Find where the given text appears and provide that cell's center as [x, y] coordinate. 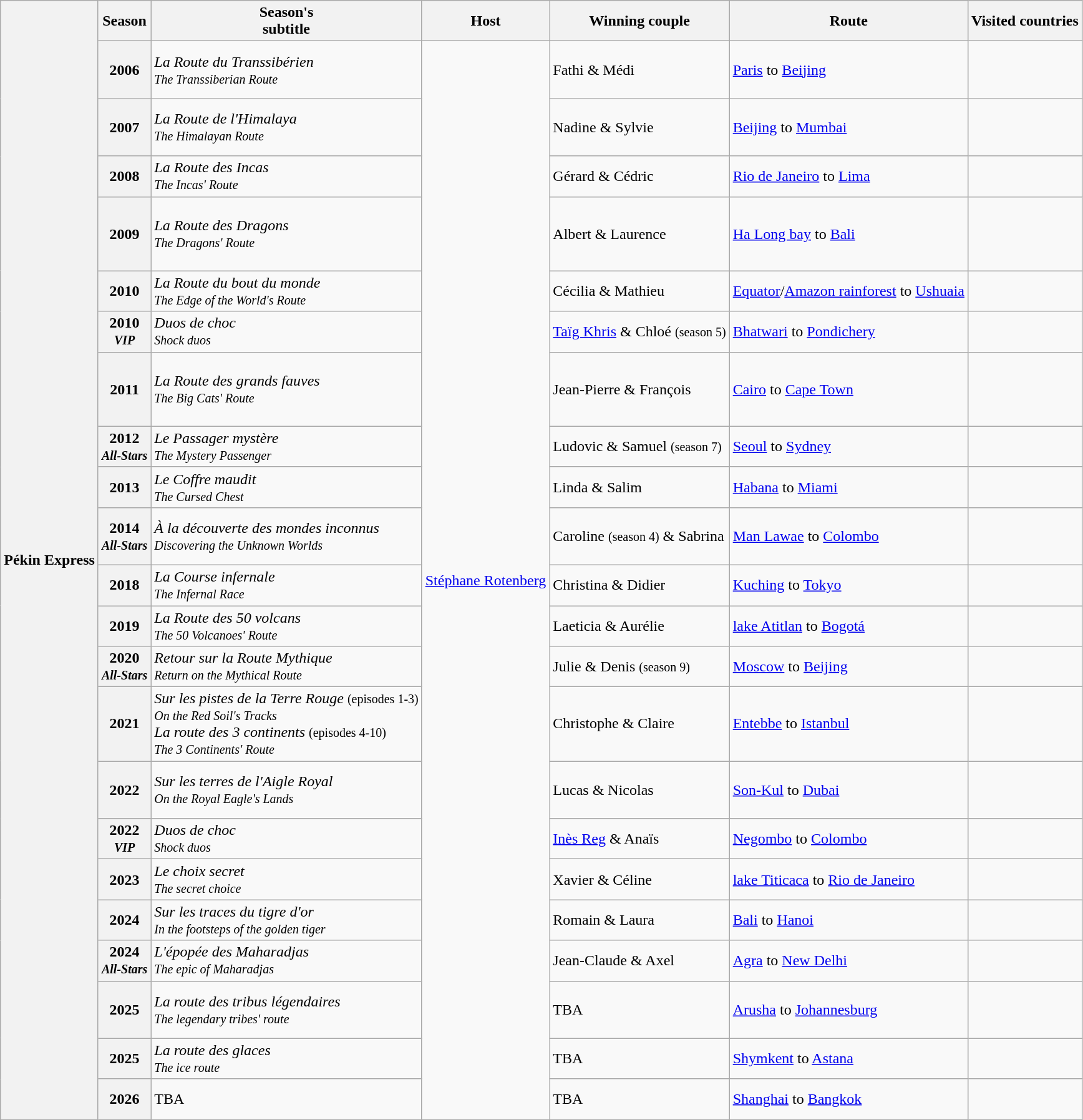
Season'ssubtitle [286, 21]
Route [848, 21]
Julie & Denis (season 9) [639, 666]
2022VIP [124, 839]
Arusha to Johannesburg [848, 1010]
Host [485, 21]
Lucas & Nicolas [639, 790]
La Route du bout du mondeThe Edge of the World's Route [286, 291]
Inès Reg & Anaïs [639, 839]
La Route de l'HimalayaThe Himalayan Route [286, 127]
À la découverte des mondes inconnusDiscovering the Unknown Worlds [286, 536]
La Route des 50 volcansThe 50 Volcanoes' Route [286, 625]
Gérard & Cédric [639, 176]
2010 [124, 291]
2008 [124, 176]
2024All-Stars [124, 961]
2020All-Stars [124, 666]
Negombo to Colombo [848, 839]
Son-Kul to Dubai [848, 790]
Agra to New Delhi [848, 961]
2010VIP [124, 332]
La Course infernaleThe Infernal Race [286, 585]
Jean-Claude & Axel [639, 961]
Beijing to Mumbai [848, 127]
Stéphane Rotenberg [485, 580]
Equator/Amazon rainforest to Ushuaia [848, 291]
Laeticia & Aurélie [639, 625]
Romain & Laura [639, 920]
Cécilia & Mathieu [639, 291]
Retour sur la Route MythiqueReturn on the Mythical Route [286, 666]
2009 [124, 233]
2014All-Stars [124, 536]
Le Coffre mauditThe Cursed Chest [286, 487]
Nadine & Sylvie [639, 127]
2006 [124, 70]
Le choix secretThe secret choice [286, 880]
Linda & Salim [639, 487]
Shymkent to Astana [848, 1058]
2026 [124, 1099]
Le Passager mystèreThe Mystery Passenger [286, 447]
Bhatwari to Pondichery [848, 332]
Albert & Laurence [639, 233]
lake Titicaca to Rio de Janeiro [848, 880]
2022 [124, 790]
Sur les traces du tigre d'orIn the footsteps of the golden tiger [286, 920]
Pékin Express [50, 560]
Jean-Pierre & François [639, 389]
Man Lawae to Colombo [848, 536]
Taïg Khris & Chloé (season 5) [639, 332]
2024 [124, 920]
2013 [124, 487]
Kuching to Tokyo [848, 585]
2021 [124, 724]
Cairo to Cape Town [848, 389]
Seoul to Sydney [848, 447]
La Route des grands fauvesThe Big Cats' Route [286, 389]
Entebbe to Istanbul [848, 724]
La route des glacesThe ice route [286, 1058]
Winning couple [639, 21]
2018 [124, 585]
Rio de Janeiro to Lima [848, 176]
L'épopée des MaharadjasThe epic of Maharadjas [286, 961]
La Route des DragonsThe Dragons' Route [286, 233]
Bali to Hanoi [848, 920]
Sur les pistes de la Terre Rouge (episodes 1-3)On the Red Soil's TracksLa route des 3 continents (episodes 4-10)The 3 Continents' Route [286, 724]
2007 [124, 127]
Moscow to Beijing [848, 666]
lake Atitlan to Bogotá [848, 625]
2012All-Stars [124, 447]
La Route du TranssibérienThe Transsiberian Route [286, 70]
La route des tribus légendairesThe legendary tribes' route [286, 1010]
Caroline (season 4) & Sabrina [639, 536]
2019 [124, 625]
Paris to Beijing [848, 70]
Christina & Didier [639, 585]
Fathi & Médi [639, 70]
2011 [124, 389]
Christophe & Claire [639, 724]
Season [124, 21]
2023 [124, 880]
Ha Long bay to Bali [848, 233]
Habana to Miami [848, 487]
Xavier & Céline [639, 880]
Ludovic & Samuel (season 7) [639, 447]
Shanghai to Bangkok [848, 1099]
Sur les terres de l'Aigle RoyalOn the Royal Eagle's Lands [286, 790]
La Route des IncasThe Incas' Route [286, 176]
Visited countries [1024, 21]
